Find where the given text appears and provide that cell's center as (X, Y) coordinate. 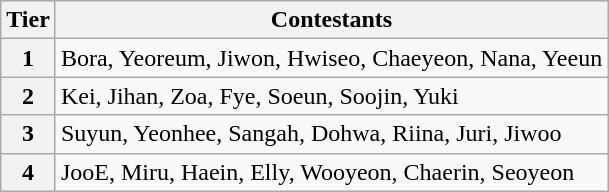
Tier (28, 20)
4 (28, 172)
Contestants (331, 20)
JooE, Miru, Haein, Elly, Wooyeon, Chaerin, Seoyeon (331, 172)
3 (28, 134)
2 (28, 96)
Suyun, Yeonhee, Sangah, Dohwa, Riina, Juri, Jiwoo (331, 134)
Kei, Jihan, Zoa, Fye, Soeun, Soojin, Yuki (331, 96)
1 (28, 58)
Bora, Yeoreum, Jiwon, Hwiseo, Chaeyeon, Nana, Yeeun (331, 58)
